Find where the given text appears and provide that cell's center as (x, y) coordinate. 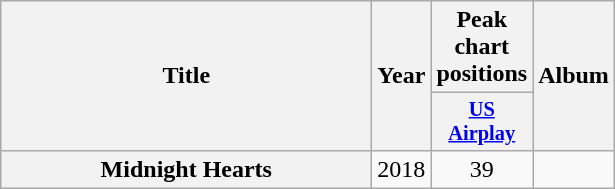
Peak chart positions (482, 47)
Midnight Hearts (186, 169)
39 (482, 169)
2018 (402, 169)
Year (402, 76)
Title (186, 76)
Album (574, 76)
USAirplay (482, 122)
